Determine the (X, Y) coordinate at the center of the cell enclosing the given text.  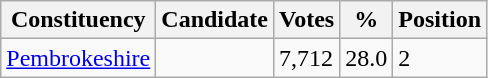
Pembrokeshire (78, 58)
2 (440, 58)
% (366, 20)
Constituency (78, 20)
Candidate (215, 20)
7,712 (307, 58)
Votes (307, 20)
Position (440, 20)
28.0 (366, 58)
